From the cell containing the given text, extract its center point as [X, Y] coordinate. 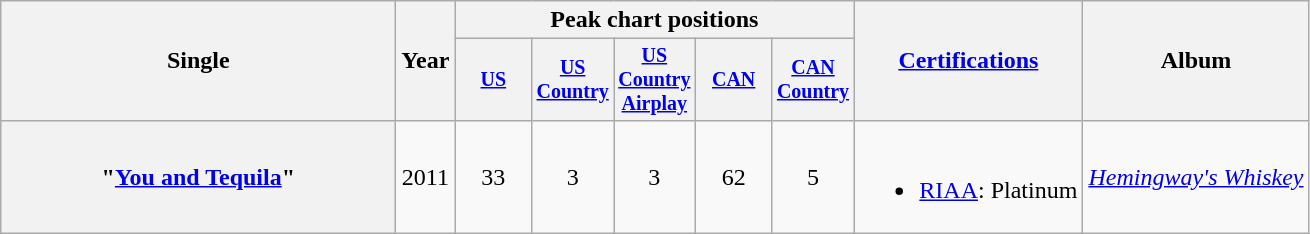
Album [1196, 61]
33 [494, 176]
US [494, 80]
US Country Airplay [655, 80]
5 [813, 176]
RIAA: Platinum [968, 176]
CAN [734, 80]
2011 [426, 176]
Hemingway's Whiskey [1196, 176]
US Country [573, 80]
62 [734, 176]
CAN Country [813, 80]
"You and Tequila" [198, 176]
Single [198, 61]
Certifications [968, 61]
Peak chart positions [654, 20]
Year [426, 61]
